Pinpoint the cell where the given text exists, returning its [X, Y] midpoint coordinate. 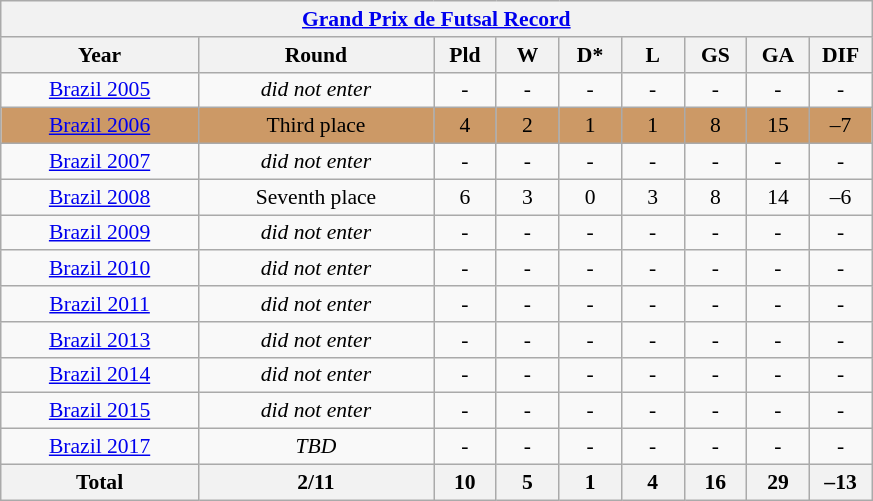
Brazil 2006 [100, 126]
Grand Prix de Futsal Record [436, 19]
Brazil 2010 [100, 269]
DIF [840, 55]
W [528, 55]
L [652, 55]
Third place [316, 126]
–6 [840, 197]
2/11 [316, 482]
10 [466, 482]
0 [590, 197]
Year [100, 55]
TBD [316, 447]
GA [778, 55]
Pld [466, 55]
6 [466, 197]
–13 [840, 482]
Brazil 2017 [100, 447]
Brazil 2007 [100, 162]
Round [316, 55]
Seventh place [316, 197]
–7 [840, 126]
Brazil 2014 [100, 375]
14 [778, 197]
D* [590, 55]
15 [778, 126]
Brazil 2015 [100, 411]
2 [528, 126]
29 [778, 482]
Brazil 2008 [100, 197]
Brazil 2013 [100, 340]
Total [100, 482]
Brazil 2009 [100, 233]
16 [716, 482]
GS [716, 55]
5 [528, 482]
Brazil 2005 [100, 90]
Brazil 2011 [100, 304]
